Return the (x, y) coordinate for the center point of the cell that contains the specified text.  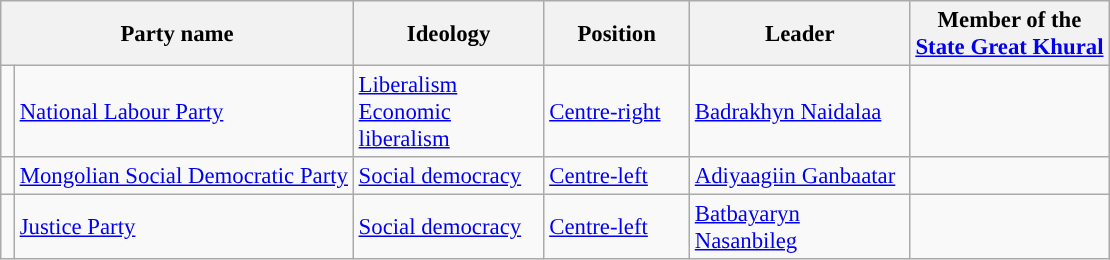
Leader (800, 34)
Ideology (448, 34)
Member of theState Great Khural (1010, 34)
Adiyaagiin Ganbaatar (800, 176)
Position (617, 34)
Justice Party (184, 228)
Mongolian Social Democratic Party (184, 176)
Party name (178, 34)
Centre-right (617, 112)
LiberalismEconomic liberalism (448, 112)
Badrakhyn Naidalaa (800, 112)
Batbayaryn Nasanbileg (800, 228)
National Labour Party (184, 112)
